Return the [X, Y] coordinate for the center point of the cell that contains the specified text.  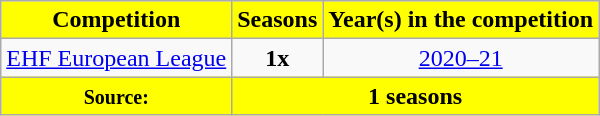
EHF European League [116, 58]
2020–21 [461, 58]
Seasons [278, 20]
Competition [116, 20]
1 seasons [416, 96]
Source: [116, 96]
1x [278, 58]
Year(s) in the competition [461, 20]
